Determine the (X, Y) coordinate at the center of the cell enclosing the given text.  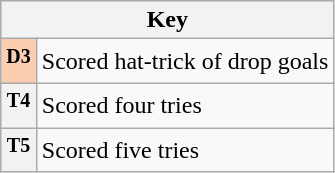
T4 (19, 106)
Key (168, 20)
D3 (19, 62)
Scored five tries (185, 150)
Scored four tries (185, 106)
T5 (19, 150)
Scored hat-trick of drop goals (185, 62)
